Determine the [X, Y] coordinate at the center of the cell enclosing the given text.  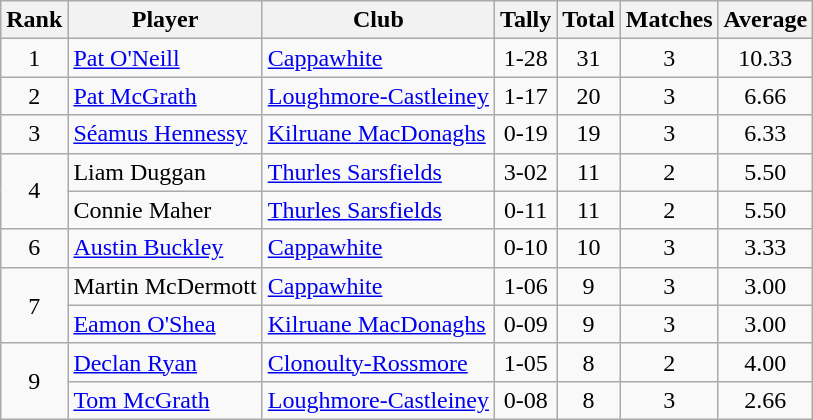
Matches [669, 20]
Tally [526, 20]
0-09 [526, 324]
4.00 [766, 362]
Tom McGrath [165, 400]
Clonoulty-Rossmore [378, 362]
6.33 [766, 134]
31 [589, 58]
Total [589, 20]
Connie Maher [165, 210]
4 [34, 191]
Declan Ryan [165, 362]
19 [589, 134]
0-11 [526, 210]
Average [766, 20]
0-19 [526, 134]
3.33 [766, 248]
0-10 [526, 248]
6 [34, 248]
Club [378, 20]
Player [165, 20]
1-17 [526, 96]
1-28 [526, 58]
0-08 [526, 400]
7 [34, 305]
1 [34, 58]
3-02 [526, 172]
6.66 [766, 96]
Austin Buckley [165, 248]
Martin McDermott [165, 286]
Séamus Hennessy [165, 134]
Eamon O'Shea [165, 324]
Liam Duggan [165, 172]
2.66 [766, 400]
1-06 [526, 286]
20 [589, 96]
Pat O'Neill [165, 58]
Rank [34, 20]
10 [589, 248]
Pat McGrath [165, 96]
1-05 [526, 362]
10.33 [766, 58]
